Extract the (x, y) coordinate from the center of the cell holding the provided text.  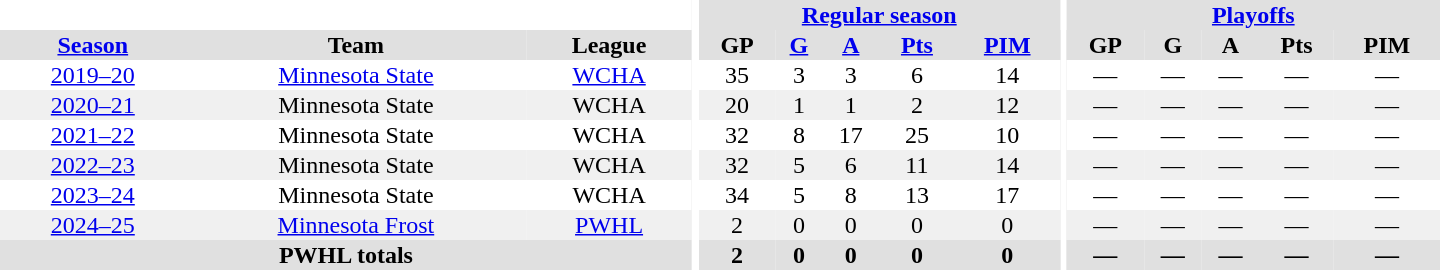
2022–23 (93, 165)
Regular season (879, 15)
13 (918, 195)
10 (1007, 135)
Team (356, 45)
Season (93, 45)
34 (736, 195)
Minnesota Frost (356, 225)
League (609, 45)
2021–22 (93, 135)
11 (918, 165)
25 (918, 135)
2023–24 (93, 195)
2020–21 (93, 105)
12 (1007, 105)
20 (736, 105)
Playoffs (1254, 15)
PWHL totals (346, 255)
PWHL (609, 225)
2024–25 (93, 225)
2019–20 (93, 75)
35 (736, 75)
